Identify which cell holds the provided text, then report its (X, Y) central coordinate. 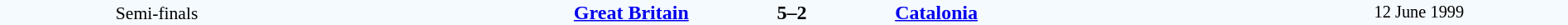
12 June 1999 (1419, 12)
Great Britain (501, 12)
5–2 (791, 12)
Catalonia (1082, 12)
Semi-finals (157, 12)
